Return the (X, Y) coordinate for the center point of the cell that contains the specified text.  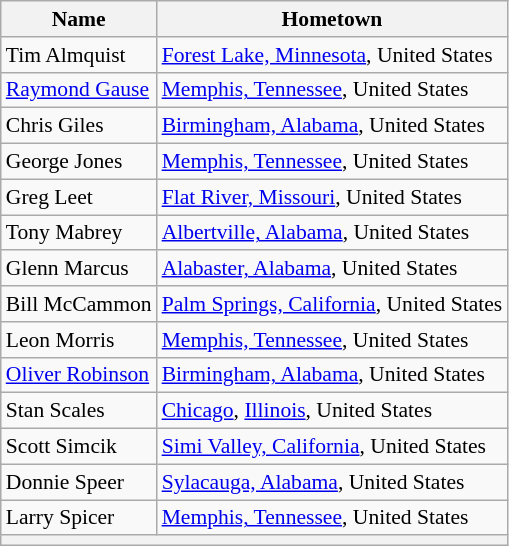
Simi Valley, California, United States (332, 447)
Raymond Gause (79, 90)
Scott Simcik (79, 447)
Forest Lake, Minnesota, United States (332, 55)
Flat River, Missouri, United States (332, 197)
Chris Giles (79, 126)
George Jones (79, 162)
Tim Almquist (79, 55)
Oliver Robinson (79, 375)
Larry Spicer (79, 518)
Sylacauga, Alabama, United States (332, 482)
Leon Morris (79, 340)
Hometown (332, 19)
Palm Springs, California, United States (332, 304)
Donnie Speer (79, 482)
Glenn Marcus (79, 269)
Bill McCammon (79, 304)
Stan Scales (79, 411)
Chicago, Illinois, United States (332, 411)
Albertville, Alabama, United States (332, 233)
Name (79, 19)
Tony Mabrey (79, 233)
Alabaster, Alabama, United States (332, 269)
Greg Leet (79, 197)
